Find where the given text appears and provide that cell's center as [x, y] coordinate. 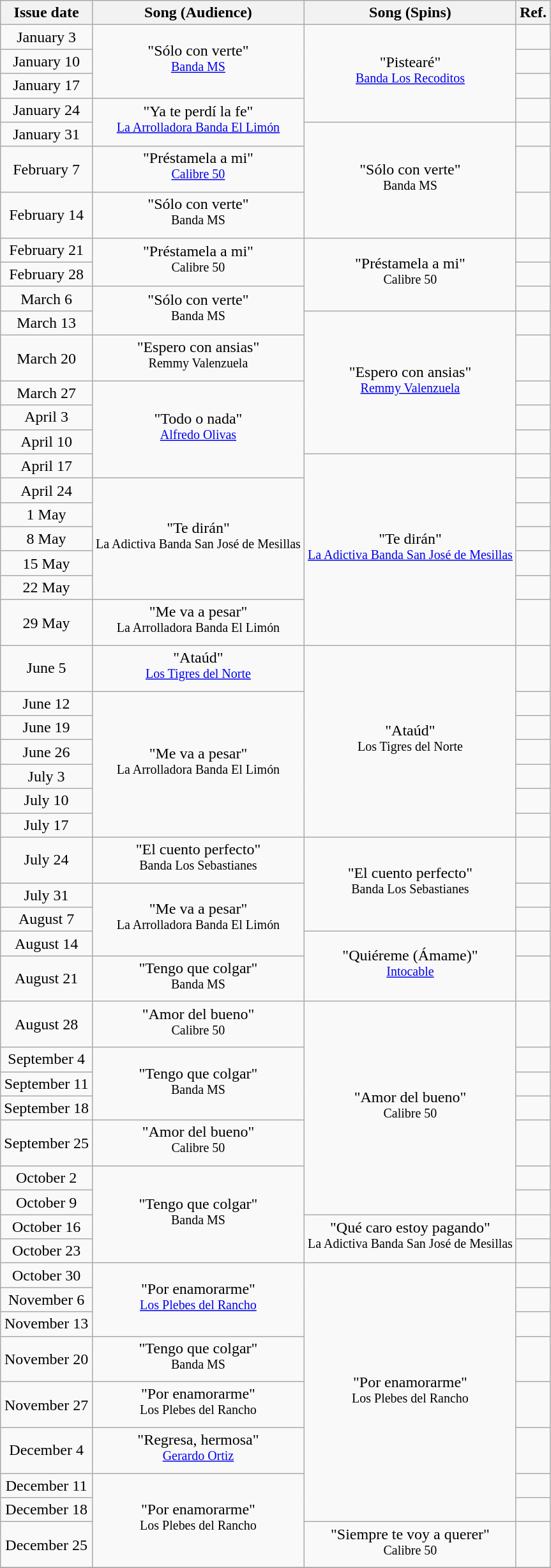
January 17 [47, 86]
September 11 [47, 1084]
August 14 [47, 944]
November 13 [47, 1324]
March 27 [47, 393]
November 6 [47, 1300]
September 18 [47, 1108]
June 12 [47, 703]
April 10 [47, 442]
June 5 [47, 668]
February 21 [47, 250]
February 28 [47, 274]
February 14 [47, 215]
November 20 [47, 1359]
September 4 [47, 1059]
March 6 [47, 298]
August 21 [47, 979]
April 24 [47, 490]
"Qué caro estoy pagando"La Adictiva Banda San José de Mesillas [410, 1239]
November 27 [47, 1405]
October 23 [47, 1251]
December 4 [47, 1450]
July 17 [47, 825]
1 May [47, 514]
January 24 [47, 110]
"Siempre te voy a querer"Calibre 50 [410, 1545]
15 May [47, 563]
September 25 [47, 1143]
22 May [47, 588]
Song (Spins) [410, 13]
June 19 [47, 728]
March 13 [47, 323]
July 3 [47, 776]
Issue date [47, 13]
January 10 [47, 61]
February 7 [47, 169]
April 3 [47, 417]
Song (Audience) [198, 13]
December 18 [47, 1510]
"Ya te perdí la fe"La Arrolladora Banda El Limón [198, 122]
October 16 [47, 1227]
March 20 [47, 358]
October 9 [47, 1203]
December 25 [47, 1545]
January 31 [47, 134]
August 28 [47, 1024]
October 2 [47, 1178]
Ref. [532, 13]
July 10 [47, 801]
August 7 [47, 919]
July 31 [47, 895]
"Todo o nada"Alfredo Olivas [198, 429]
April 17 [47, 466]
"Pistearé"Banda Los Recoditos [410, 73]
"Quiéreme (Ámame)"Intocable [410, 967]
July 24 [47, 860]
"Regresa, hermosa"Gerardo Ortiz [198, 1450]
October 30 [47, 1275]
December 11 [47, 1486]
29 May [47, 623]
June 26 [47, 752]
January 3 [47, 37]
8 May [47, 539]
